Determine the [x, y] coordinate at the center of the cell enclosing the given text.  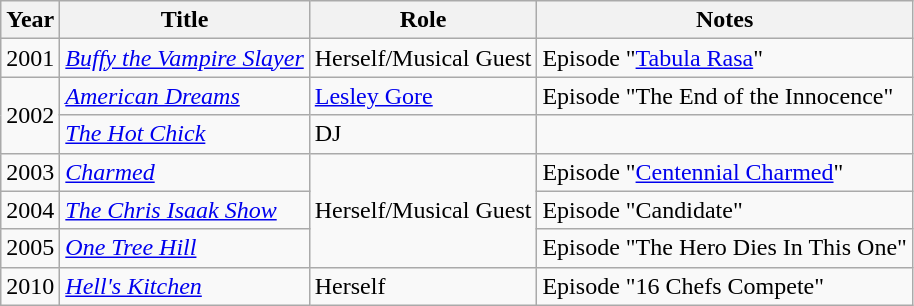
2001 [30, 58]
The Hot Chick [184, 134]
Role [423, 20]
Year [30, 20]
Episode "Tabula Rasa" [724, 58]
Herself [423, 286]
The Chris Isaak Show [184, 210]
DJ [423, 134]
2004 [30, 210]
Hell's Kitchen [184, 286]
Title [184, 20]
Episode "The End of the Innocence" [724, 96]
Charmed [184, 172]
2003 [30, 172]
Lesley Gore [423, 96]
2010 [30, 286]
2005 [30, 248]
2002 [30, 115]
Episode "16 Chefs Compete" [724, 286]
One Tree Hill [184, 248]
Episode "Centennial Charmed" [724, 172]
Buffy the Vampire Slayer [184, 58]
Episode "The Hero Dies In This One" [724, 248]
American Dreams [184, 96]
Episode "Candidate" [724, 210]
Notes [724, 20]
